Detect which cell encompasses the target text, then output its [X, Y] center coordinate. 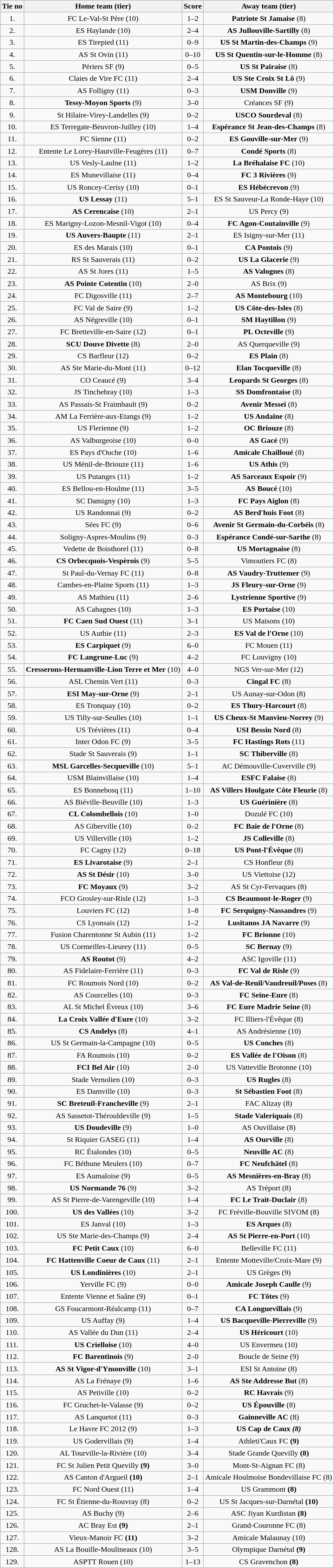
76. [12, 923]
22. [12, 271]
US Lessay (11) [103, 199]
114. [12, 1381]
Tie no [12, 6]
US Grèges (9) [269, 1272]
Fusion Charentonne St Aubin (11) [103, 935]
FC Hastings Rots (11) [269, 742]
Entente Vienne et Saâne (9) [103, 1296]
CS Lyonsais (12) [103, 923]
120. [12, 1453]
Score [193, 6]
105. [12, 1272]
FC Agon-Coutainville (9) [269, 223]
US Cheux-St Manvieu-Norrey (9) [269, 717]
77. [12, 935]
70. [12, 850]
91. [12, 1103]
Elan Tocqueville (8) [269, 368]
AS Cahagnes (10) [103, 609]
FC Le Trait-Duclair (8) [269, 1200]
US Ménil-de-Briouze (11) [103, 464]
FC Roumois Nord (10) [103, 983]
1. [12, 18]
74. [12, 898]
79. [12, 959]
US La Glacerie (9) [269, 259]
Stade St Sauverais (9) [103, 754]
ES Val de l'Orne (10) [269, 633]
AS Cerencaise (10) [103, 211]
AS Querqueville (9) [269, 344]
ES Hébécrevon (9) [269, 187]
60. [12, 730]
FC Mouen (11) [269, 645]
8. [12, 103]
124. [12, 1501]
29. [12, 356]
41. [12, 500]
AS Ste Marie-du-Mont (11) [103, 368]
GS Foucarmont-Réalcamp (11) [103, 1309]
Vimoutiers FC (8) [269, 561]
117. [12, 1417]
FC Hattenville Coeur de Caux (11) [103, 1260]
95. [12, 1152]
123. [12, 1489]
ES Bellou-en-Houlme (11) [103, 488]
67. [12, 814]
0–9 [193, 42]
AS Mesnières-en-Bray (8) [269, 1176]
0–18 [193, 850]
US Flerienne (9) [103, 428]
32. [12, 392]
AS Villers Houlgate Côte Fleurie (8) [269, 790]
53. [12, 645]
107. [12, 1296]
Gainneville AC (8) [269, 1417]
US Vatteville Brotonne (10) [269, 1067]
Espérance Condé-sur-Sarthe (8) [269, 537]
FC Fréville-Bouville SIVOM (8) [269, 1212]
CS Barfleur (12) [103, 356]
AS La Bouille-Moulineaux (10) [103, 1550]
Patriote St Jamaise (8) [269, 18]
AS Tréport (8) [269, 1188]
23. [12, 284]
RC Étalondes (10) [103, 1152]
Belleville FC (11) [269, 1248]
US St Martin-des-Champs (9) [269, 42]
AS Vallée du Dun (11) [103, 1333]
FC Eure Madrie Seine (8) [269, 1007]
ESFC Falaise (8) [269, 778]
La Bréhalaise FC (10) [269, 163]
FC Brionne (10) [269, 935]
US Héricourt (10) [269, 1333]
104. [12, 1260]
Grand-Couronne FC (8) [269, 1526]
89. [12, 1079]
FC Digosville (11) [103, 296]
68. [12, 826]
5–5 [193, 561]
US Andaine (8) [269, 416]
24. [12, 296]
81. [12, 983]
JS Fleury-sur-Orne (9) [269, 585]
FC Seine-Eure (8) [269, 995]
116. [12, 1405]
ASL Chemin Vert (11) [103, 681]
US Auvers-Baupte (11) [103, 235]
82. [12, 995]
FC Val de Saire (9) [103, 308]
US Bacqueville-Pierreville (9) [269, 1321]
AS Canton d'Argueil (10) [103, 1477]
Le Havre FC 2012 (9) [103, 1429]
Stade Grande Quevilly (8) [269, 1453]
FC Louvigny (10) [269, 657]
US Vesly-Laulne (11) [103, 163]
Avenir Messei (8) [269, 404]
98. [12, 1188]
Condé Sports (8) [269, 151]
27. [12, 332]
49. [12, 597]
CS Honfleur (8) [269, 862]
4. [12, 54]
100. [12, 1212]
2–3 [193, 633]
54. [12, 657]
59. [12, 717]
La Croix Vallée d'Eure (10) [103, 1019]
CA Pontois (9) [269, 247]
FCI Bel Air (10) [103, 1067]
US Trévières (11) [103, 730]
AS Passais-St Fraimbault (9) [103, 404]
AS St Pierre-de-Varengeville (10) [103, 1200]
St Paul-du-Vernay FC (11) [103, 573]
18. [12, 223]
PL Octeville (9) [269, 332]
SC Breteuil-Francheville (9) [103, 1103]
ES Haylande (10) [103, 30]
46. [12, 561]
42. [12, 513]
AS Sassetot-Thérouldeville (9) [103, 1115]
25. [12, 308]
SC Bernay (9) [269, 947]
93. [12, 1128]
USM Blainvillaise (10) [103, 778]
Amicale Joseph Caulle (9) [269, 1284]
US Tilly-sur-Seulles (10) [103, 717]
AS Ste Addresse But (8) [269, 1381]
FC Neufchâtel (8) [269, 1164]
AS Biéville-Beuville (10) [103, 802]
Lystrienne Sportive (9) [269, 597]
US Ste Croix St Lô (9) [269, 79]
FC Béthune Meulers (10) [103, 1164]
ES Isigny-sur-Mer (11) [269, 235]
US Villerville (10) [103, 838]
AS Boucé (10) [269, 488]
FC Gruchet-le-Valasse (9) [103, 1405]
14. [12, 175]
129. [12, 1562]
FC Langrune-Luc (9) [103, 657]
0–12 [193, 368]
US Épouville (8) [269, 1405]
AS Petiville (10) [103, 1393]
MSL Garcelles-Secqueville (10) [103, 766]
83. [12, 1007]
62. [12, 754]
127. [12, 1538]
AL St Michel Évreux (10) [103, 1007]
3–6 [193, 1007]
US Crielloise (10) [103, 1345]
102. [12, 1236]
US St Germain-la-Campagne (10) [103, 1043]
AL Tourville-la-Rivière (10) [103, 1453]
US Auffay (9) [103, 1321]
7. [12, 91]
63. [12, 766]
FC St Étienne-du-Rouvray (8) [103, 1501]
US Ste Marie-des-Champs (9) [103, 1236]
RC Havrais (9) [269, 1393]
FC Val de Risle (9) [269, 971]
FC Petit Caux (10) [103, 1248]
AC Bray Est (9) [103, 1526]
Home team (tier) [103, 6]
ES Bonnebosq (11) [103, 790]
ASC Jiyan Kurdistan (8) [269, 1514]
AS Lanquetot (11) [103, 1417]
AS Buchy (9) [103, 1514]
ES Tirepied (11) [103, 42]
AS Routot (9) [103, 959]
CO Ceaucé (9) [103, 380]
CS Orbecquois-Vespèrois (9) [103, 561]
21. [12, 259]
FCO Grosley-sur-Risle (12) [103, 898]
NGS Ver-sur-Mer (12) [269, 669]
Yerville FC (9) [103, 1284]
SM Haytillon (9) [269, 320]
FC St Julien Petit Quevilly (9) [103, 1465]
92. [12, 1115]
55. [12, 669]
RS St Sauverais (11) [103, 259]
ES Plain (8) [269, 356]
0–6 [193, 525]
Lusitanos JA Navarre (9) [269, 923]
85. [12, 1031]
56. [12, 681]
US Authie (11) [103, 633]
30. [12, 368]
ES Livarotaise (9) [103, 862]
121. [12, 1465]
FC Illiers-l'Évêque (8) [269, 1019]
66. [12, 802]
16. [12, 199]
ES Gouville-sur-Mer (9) [269, 139]
Avenir St Germain-du-Corbéis (8) [269, 525]
15. [12, 187]
Espérance St Jean-des-Champs (8) [269, 127]
US St Pairaise (8) [269, 67]
111. [12, 1345]
FC Caen Sud Ouest (11) [103, 621]
84. [12, 1019]
37. [12, 452]
AS Gacé (9) [269, 440]
119. [12, 1441]
ES Portaise (10) [269, 609]
58. [12, 705]
ES Arques (8) [269, 1224]
Sées FC (9) [103, 525]
FC Pays Aiglon (8) [269, 500]
2. [12, 30]
4–1 [193, 1031]
52. [12, 633]
FC Cagny (12) [103, 850]
AS Négreville (10) [103, 320]
FC Barentinois (9) [103, 1357]
CS Gravenchon (8) [269, 1562]
ES Terregate-Beuvron-Juilley (10) [103, 127]
AM La Ferrière-aux-Etangs (9) [103, 416]
AS Courcelles (10) [103, 995]
USI Bessin Nord (8) [269, 730]
3. [12, 42]
128. [12, 1550]
AS La Frénaye (9) [103, 1381]
US des Vallées (10) [103, 1212]
US Maisons (10) [269, 621]
20. [12, 247]
JS Tinchebray (10) [103, 392]
75. [12, 910]
106. [12, 1284]
Entente Motteville/Croix-Mare (9) [269, 1260]
1–10 [193, 790]
Boucle de Seine (9) [269, 1357]
Louviers FC (12) [103, 910]
72. [12, 874]
AS St Désir (10) [103, 874]
FC Tôtes (9) [269, 1296]
10. [12, 127]
JS Colleville (8) [269, 838]
Amicale Houlmoise Bondevillaise FC (8) [269, 1477]
US Aunay-sur-Odon (8) [269, 693]
ESI St Antoine (8) [269, 1369]
57. [12, 693]
103. [12, 1248]
ES Thury-Harcourt (8) [269, 705]
US St Quentin-sur-le-Homme (8) [269, 54]
9. [12, 115]
US Londinières (10) [103, 1272]
ES St Sauveur-La Ronde-Haye (10) [269, 199]
SS Domfrontaise (8) [269, 392]
FC Baie de l'Orne (8) [269, 826]
AC Démouville-Cuverville (9) [269, 766]
73. [12, 886]
1–8 [193, 910]
US Mortagnaise (8) [269, 549]
Amicale Malaunay (10) [269, 1538]
39. [12, 476]
USM Donville (9) [269, 91]
96. [12, 1164]
45. [12, 549]
115. [12, 1393]
US Grammont (8) [269, 1489]
36. [12, 440]
US Pont-l'Évêque (8) [269, 850]
AS Val-de-Reuil/Vaudreuil/Poses (8) [269, 983]
US Cap de Caux (8) [269, 1429]
35. [12, 428]
CS Beaumont-le-Roger (9) [269, 898]
122. [12, 1477]
ASC Igoville (11) [269, 959]
33. [12, 404]
US Côte-des-Isles (8) [269, 308]
AS Ouvillaise (8) [269, 1128]
48. [12, 585]
Inter Odon FC (9) [103, 742]
USCO Sourdeval (8) [269, 115]
78. [12, 947]
AS Folligny (11) [103, 91]
11. [12, 139]
FC Bretteville-en-Saire (12) [103, 332]
Away team (tier) [269, 6]
FC Sienne (11) [103, 139]
US Doudeville (9) [103, 1128]
US Normande 76 (9) [103, 1188]
AS St Vigor-d'Ymonville (10) [103, 1369]
40. [12, 488]
Entente Le Lorey-Hautville-Feugères (11) [103, 151]
126. [12, 1526]
13. [12, 163]
94. [12, 1140]
AS Pointe Cotentin (10) [103, 284]
Soligny-Aspres-Moulins (9) [103, 537]
AS Montebourg (10) [269, 296]
ES Pays d'Ouche (10) [103, 452]
Périers SF (9) [103, 67]
47. [12, 573]
AS St Ovin (11) [103, 54]
AS Brix (9) [269, 284]
Mont-St-Aignan FC (8) [269, 1465]
118. [12, 1429]
Vedette de Boisthorel (11) [103, 549]
Neuville AC (8) [269, 1152]
43. [12, 525]
AS St Jores (11) [103, 271]
FA Roumois (10) [103, 1055]
CL Colombellois (10) [103, 814]
108. [12, 1309]
SC Thiberville (8) [269, 754]
AS Vaudry-Truttemer (9) [269, 573]
112. [12, 1357]
Olympique Darnétal (9) [269, 1550]
Cambes-en-Plaine Sports (11) [103, 585]
Tessy-Moyon Sports (9) [103, 103]
St Riquier GASEG (11) [103, 1140]
ES des Marais (10) [103, 247]
86. [12, 1043]
50. [12, 609]
ES Tronquay (10) [103, 705]
US Roncey-Cerisy (10) [103, 187]
FC Serquigny-Nassandres (9) [269, 910]
101. [12, 1224]
ES Aumaloise (9) [103, 1176]
AS Ourville (8) [269, 1140]
109. [12, 1321]
CS Andelys (8) [103, 1031]
28. [12, 344]
Créances SF (9) [269, 103]
US Percy (9) [269, 211]
AS St Pierre-en-Port (10) [269, 1236]
110. [12, 1333]
ES Janval (10) [103, 1224]
AS Sarceaux Espoir (9) [269, 476]
AS St Cyr-Fervaques (8) [269, 886]
ES Damville (10) [103, 1091]
US Envermeu (10) [269, 1345]
0–10 [193, 54]
Cingal FC (8) [269, 681]
Stade Vernolien (10) [103, 1079]
AS Valognes (8) [269, 271]
US Cormeilles-Lieurey (11) [103, 947]
SC Damigny (10) [103, 500]
US Viettoise (12) [269, 874]
ESI May-sur-Orne (9) [103, 693]
65. [12, 790]
US Athis (9) [269, 464]
17. [12, 211]
AS Berd'huis Foot (8) [269, 513]
ASPTT Rouen (10) [103, 1562]
38. [12, 464]
FC Le-Val-St Père (10) [103, 18]
Amicale Chailloué (8) [269, 452]
5. [12, 67]
97. [12, 1176]
ES Marigny-Lozon-Mesnil-Vigot (10) [103, 223]
St Hilaire-Virey-Landelles (9) [103, 115]
ES Vallée de l'Oison (8) [269, 1055]
FC 3 Rivières (9) [269, 175]
Dozulé FC (10) [269, 814]
44. [12, 537]
90. [12, 1091]
ES Carpiquet (9) [103, 645]
SCU Douve Divette (8) [103, 344]
99. [12, 1200]
19. [12, 235]
125. [12, 1514]
US Rugles (8) [269, 1079]
US St Jacques-sur-Darnétal (10) [269, 1501]
CA Longuevillais (9) [269, 1309]
FC Nord Ouest (11) [103, 1489]
87. [12, 1055]
AS Valburgeoise (10) [103, 440]
US Guérinière (8) [269, 802]
St Sébastien Foot (8) [269, 1091]
US Godervillais (9) [103, 1441]
US Putanges (11) [103, 476]
Stade Valeriquais (8) [269, 1115]
Claies de Vire FC (11) [103, 79]
69. [12, 838]
OC Briouze (8) [269, 428]
US Randonnai (9) [103, 513]
12. [12, 151]
US Conches (8) [269, 1043]
1–13 [193, 1562]
64. [12, 778]
AS Andrésienne (10) [269, 1031]
AS Jullouville-Sartilly (8) [269, 30]
113. [12, 1369]
FAC Alizay (8) [269, 1103]
Leopards St Georges (8) [269, 380]
2–7 [193, 296]
71. [12, 862]
51. [12, 621]
Vieux-Manoir FC (11) [103, 1538]
88. [12, 1067]
ES Munevillaise (11) [103, 175]
34. [12, 416]
26. [12, 320]
6. [12, 79]
80. [12, 971]
AS Fidelaire-Ferrière (11) [103, 971]
AS Giberville (10) [103, 826]
61. [12, 742]
FC Moyaux (9) [103, 886]
Athleti'Caux FC (9) [269, 1441]
Cresserons-Hermanville-Lion Terre et Mer (10) [103, 669]
31. [12, 380]
AS Mathieu (11) [103, 597]
